Find where the given text appears and provide that cell's center as (x, y) coordinate. 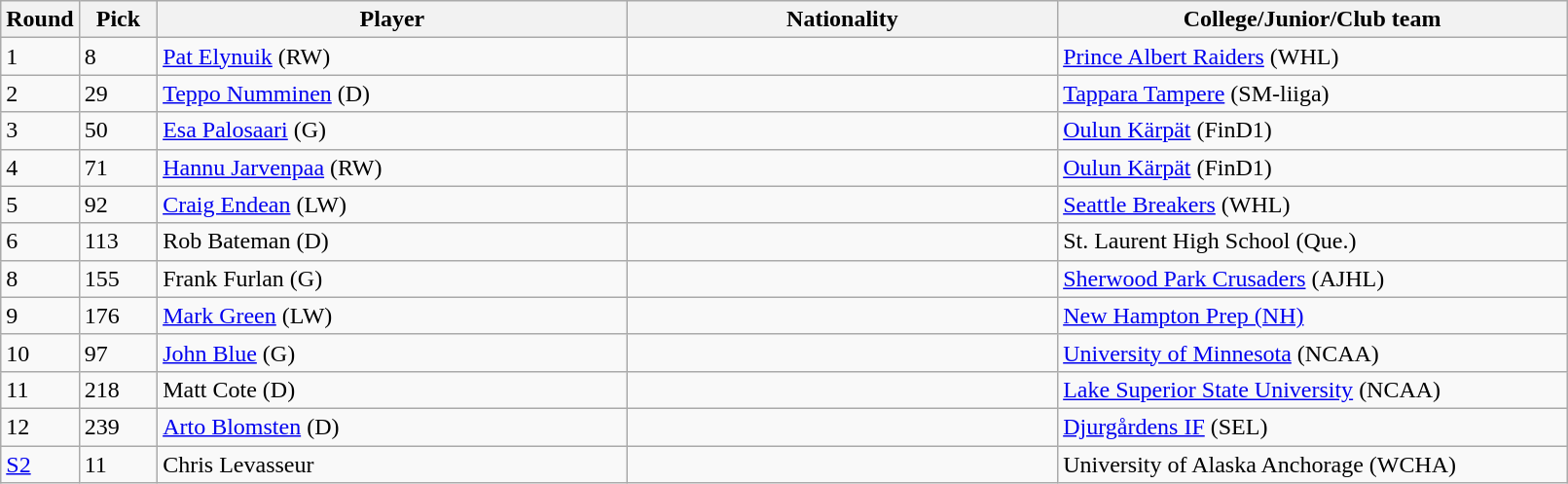
9 (40, 316)
92 (118, 205)
New Hampton Prep (NH) (1312, 316)
10 (40, 353)
Pick (118, 19)
Sherwood Park Crusaders (AJHL) (1312, 279)
113 (118, 242)
College/Junior/Club team (1312, 19)
218 (118, 390)
Chris Levasseur (393, 465)
Mark Green (LW) (393, 316)
Tappara Tampere (SM-liiga) (1312, 93)
Rob Bateman (D) (393, 242)
Matt Cote (D) (393, 390)
97 (118, 353)
Craig Endean (LW) (393, 205)
Player (393, 19)
Pat Elynuik (RW) (393, 56)
Round (40, 19)
1 (40, 56)
John Blue (G) (393, 353)
Prince Albert Raiders (WHL) (1312, 56)
71 (118, 168)
50 (118, 130)
4 (40, 168)
Teppo Numminen (D) (393, 93)
3 (40, 130)
Nationality (842, 19)
29 (118, 93)
University of Alaska Anchorage (WCHA) (1312, 465)
Frank Furlan (G) (393, 279)
176 (118, 316)
155 (118, 279)
Seattle Breakers (WHL) (1312, 205)
Esa Palosaari (G) (393, 130)
S2 (40, 465)
Djurgårdens IF (SEL) (1312, 427)
239 (118, 427)
Lake Superior State University (NCAA) (1312, 390)
6 (40, 242)
University of Minnesota (NCAA) (1312, 353)
12 (40, 427)
Arto Blomsten (D) (393, 427)
St. Laurent High School (Que.) (1312, 242)
2 (40, 93)
Hannu Jarvenpaa (RW) (393, 168)
5 (40, 205)
